Detect which cell encompasses the target text, then output its [x, y] center coordinate. 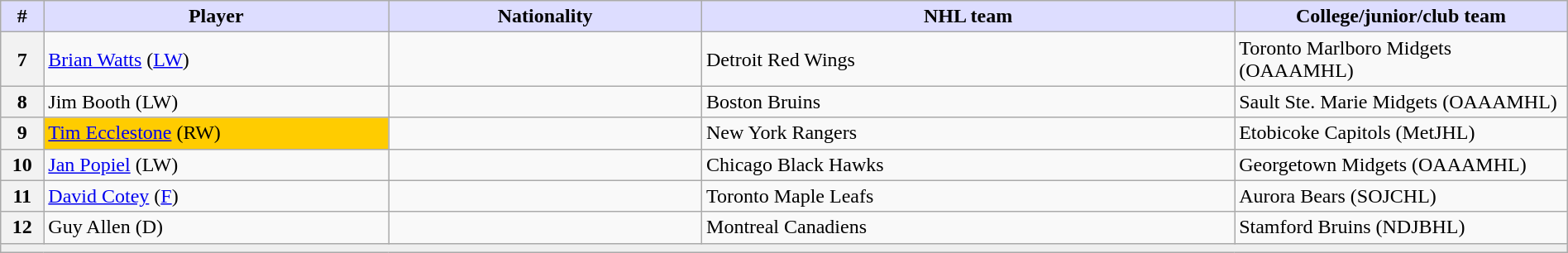
Sault Ste. Marie Midgets (OAAAMHL) [1401, 102]
Guy Allen (D) [217, 227]
Tim Ecclestone (RW) [217, 133]
Etobicoke Capitols (MetJHL) [1401, 133]
Stamford Bruins (NDJBHL) [1401, 227]
# [22, 17]
Georgetown Midgets (OAAAMHL) [1401, 165]
10 [22, 165]
Nationality [546, 17]
New York Rangers [968, 133]
Boston Bruins [968, 102]
NHL team [968, 17]
College/junior/club team [1401, 17]
9 [22, 133]
Jim Booth (LW) [217, 102]
Brian Watts (LW) [217, 60]
7 [22, 60]
12 [22, 227]
Chicago Black Hawks [968, 165]
11 [22, 196]
8 [22, 102]
Jan Popiel (LW) [217, 165]
Toronto Marlboro Midgets (OAAAMHL) [1401, 60]
Montreal Canadiens [968, 227]
Toronto Maple Leafs [968, 196]
Aurora Bears (SOJCHL) [1401, 196]
David Cotey (F) [217, 196]
Detroit Red Wings [968, 60]
Player [217, 17]
